Identify which cell holds the provided text, then report its (x, y) central coordinate. 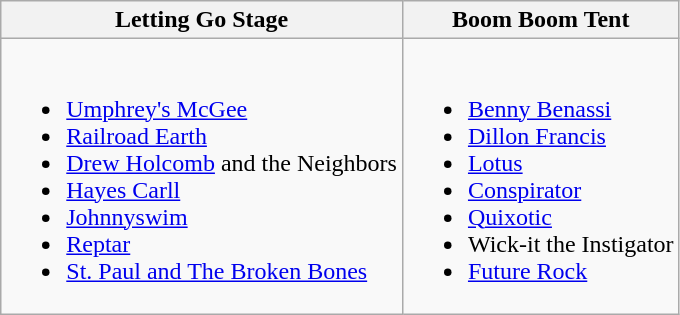
Letting Go Stage (202, 20)
Umphrey's McGeeRailroad EarthDrew Holcomb and the NeighborsHayes CarllJohnnyswimReptarSt. Paul and The Broken Bones (202, 176)
Boom Boom Tent (540, 20)
Benny BenassiDillon FrancisLotusConspiratorQuixoticWick-it the InstigatorFuture Rock (540, 176)
